Search for the cell housing the specified text and yield its (x, y) center coordinate. 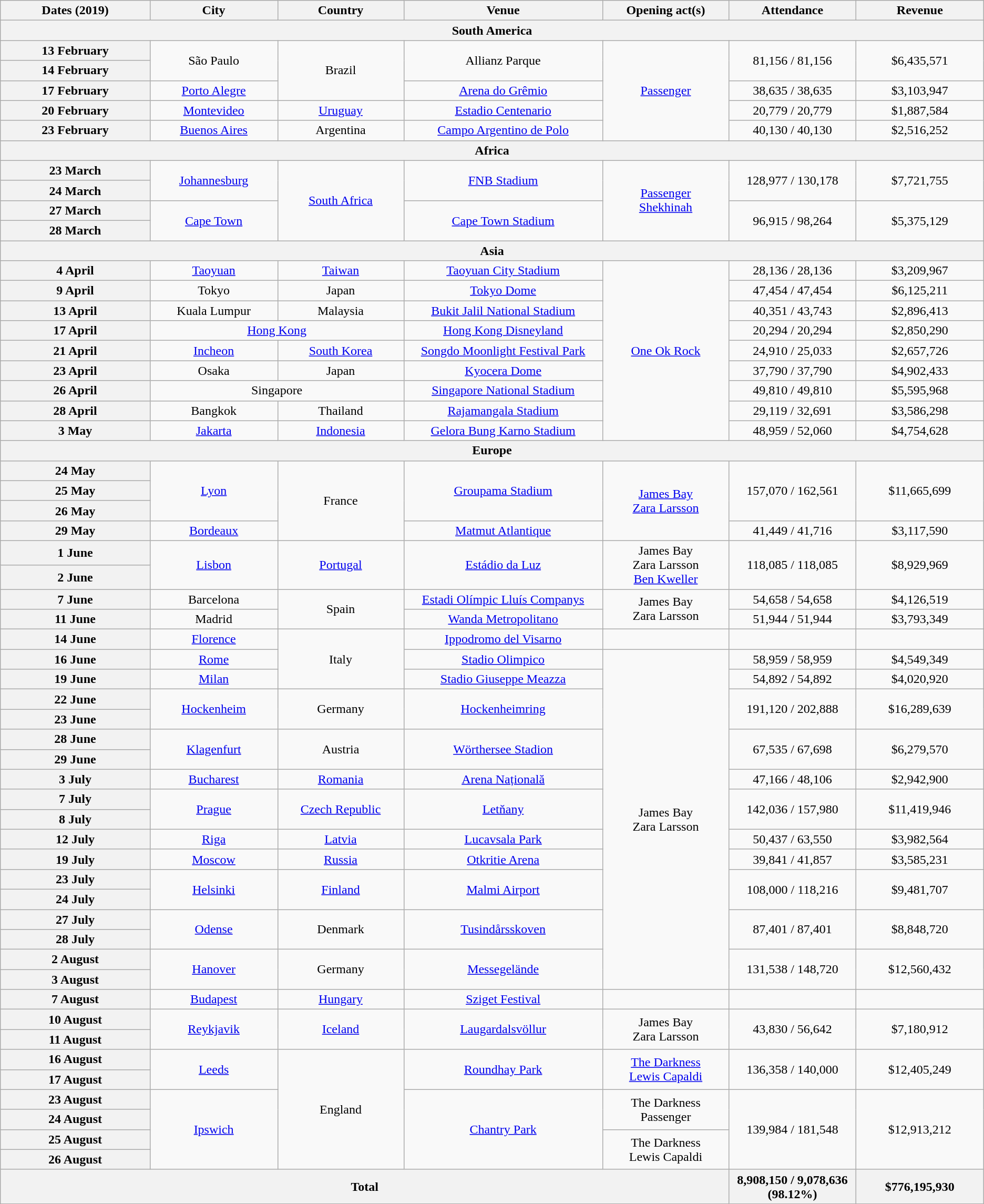
Malaysia (341, 311)
Latvia (341, 839)
191,120 / 202,888 (793, 709)
Groupama Stadium (503, 491)
14 February (75, 70)
24 July (75, 899)
26 May (75, 511)
128,977 / 130,178 (793, 180)
8 July (75, 819)
Chantry Park (503, 1129)
$3,103,947 (920, 90)
25 August (75, 1139)
23 June (75, 719)
Rajamangala Stadium (503, 411)
7 August (75, 999)
The DarknessPassenger (665, 1109)
Indonesia (341, 431)
Porto Alegre (213, 90)
Brazil (341, 70)
Reykjavik (213, 1029)
South Korea (341, 351)
3 July (75, 779)
$11,419,946 (920, 809)
$3,982,564 (920, 839)
Stadio Olimpico (503, 659)
$16,289,639 (920, 709)
Moscow (213, 859)
Budapest (213, 999)
Hungary (341, 999)
23 August (75, 1099)
Barcelona (213, 599)
13 February (75, 50)
$6,435,571 (920, 60)
Taoyuan City Stadium (503, 271)
Thailand (341, 411)
Malmi Airport (503, 889)
28 June (75, 739)
$3,209,967 (920, 271)
11 August (75, 1039)
Incheon (213, 351)
Passenger (665, 90)
24 March (75, 190)
40,130 / 40,130 (793, 130)
7 July (75, 799)
$8,929,969 (920, 565)
Total (365, 1186)
29 May (75, 530)
$3,586,298 (920, 411)
54,892 / 54,892 (793, 679)
Wörthersee Stadion (503, 749)
131,538 / 148,720 (793, 970)
38,635 / 38,635 (793, 90)
Letňany (503, 809)
$2,896,413 (920, 311)
2 June (75, 577)
Rome (213, 659)
Montevideo (213, 110)
29,119 / 32,691 (793, 411)
Messegelände (503, 970)
17 April (75, 331)
$12,560,432 (920, 970)
28 July (75, 940)
16 June (75, 659)
139,984 / 181,548 (793, 1129)
Bangkok (213, 411)
136,358 / 140,000 (793, 1069)
28 April (75, 411)
Sziget Festival (503, 999)
$776,195,930 (920, 1186)
$4,902,433 (920, 371)
Buenos Aires (213, 130)
Bucharest (213, 779)
England (341, 1109)
Africa (492, 150)
Arena Națională (503, 779)
Tokyo (213, 291)
Hockenheimring (503, 709)
Attendance (793, 11)
24,910 / 25,033 (793, 351)
Otkritie Arena (503, 859)
21 April (75, 351)
Taiwan (341, 271)
17 February (75, 90)
$12,405,249 (920, 1069)
Kyocera Dome (503, 371)
28 March (75, 230)
Gelora Bung Karno Stadium (503, 431)
50,437 / 63,550 (793, 839)
20,779 / 20,779 (793, 110)
$9,481,707 (920, 889)
29 June (75, 759)
$4,754,628 (920, 431)
Lyon (213, 491)
Arena do Grêmio (503, 90)
Riga (213, 839)
$3,117,590 (920, 530)
40,351 / 43,743 (793, 311)
23 March (75, 170)
Odense (213, 930)
Venue (503, 11)
23 February (75, 130)
$12,913,212 (920, 1129)
City (213, 11)
Tokyo Dome (503, 291)
27 March (75, 210)
Spain (341, 609)
Milan (213, 679)
Singapore (276, 391)
$6,279,570 (920, 749)
$5,595,968 (920, 391)
24 May (75, 471)
51,944 / 51,944 (793, 619)
Estadio Centenario (503, 110)
Helsinki (213, 889)
Country (341, 11)
19 June (75, 679)
São Paulo (213, 60)
3 May (75, 431)
13 April (75, 311)
37,790 / 37,790 (793, 371)
Hanover (213, 970)
81,156 / 81,156 (793, 60)
Jakarta (213, 431)
Russia (341, 859)
$4,549,349 (920, 659)
One Ok Rock (665, 351)
Argentina (341, 130)
96,915 / 98,264 (793, 220)
108,000 / 118,216 (793, 889)
Cape Town Stadium (503, 220)
$3,793,349 (920, 619)
Ipswich (213, 1129)
Singapore National Stadium (503, 391)
Lucavsala Park (503, 839)
47,166 / 48,106 (793, 779)
49,810 / 49,810 (793, 391)
Denmark (341, 930)
58,959 / 58,959 (793, 659)
2 August (75, 960)
Italy (341, 659)
Songdo Moonlight Festival Park (503, 351)
54,658 / 54,658 (793, 599)
$6,125,211 (920, 291)
Klagenfurt (213, 749)
Uruguay (341, 110)
1 June (75, 553)
$5,375,129 (920, 220)
$7,180,912 (920, 1029)
$2,942,900 (920, 779)
Prague (213, 809)
48,959 / 52,060 (793, 431)
8,908,150 / 9,078,636 (98.12%) (793, 1186)
Revenue (920, 11)
19 July (75, 859)
Cape Town (213, 220)
25 May (75, 491)
Laugardalsvöllur (503, 1029)
Leeds (213, 1069)
Campo Argentino de Polo (503, 130)
Iceland (341, 1029)
7 June (75, 599)
FNB Stadium (503, 180)
118,085 / 118,085 (793, 565)
$2,657,726 (920, 351)
PassengerShekhinah (665, 200)
Asia (492, 251)
Florence (213, 639)
$4,020,920 (920, 679)
67,535 / 67,698 (793, 749)
Tusindårsskoven (503, 930)
Kuala Lumpur (213, 311)
26 April (75, 391)
Opening act(s) (665, 11)
$8,848,720 (920, 930)
23 April (75, 371)
$2,516,252 (920, 130)
87,401 / 87,401 (793, 930)
Allianz Parque (503, 60)
Portugal (341, 565)
Romania (341, 779)
20,294 / 20,294 (793, 331)
$2,850,290 (920, 331)
11 June (75, 619)
Wanda Metropolitano (503, 619)
Bukit Jalil National Stadium (503, 311)
20 February (75, 110)
$7,721,755 (920, 180)
17 August (75, 1079)
Hong Kong Disneyland (503, 331)
Europe (492, 451)
Osaka (213, 371)
Madrid (213, 619)
28,136 / 28,136 (793, 271)
3 August (75, 979)
Estadi Olímpic Lluís Companys (503, 599)
9 April (75, 291)
France (341, 501)
24 August (75, 1119)
$1,887,584 (920, 110)
26 August (75, 1159)
$4,126,519 (920, 599)
47,454 / 47,454 (793, 291)
Roundhay Park (503, 1069)
41,449 / 41,716 (793, 530)
Bordeaux (213, 530)
$11,665,699 (920, 491)
South Africa (341, 200)
157,070 / 162,561 (793, 491)
James BayZara LarssonBen Kweller (665, 565)
14 June (75, 639)
4 April (75, 271)
142,036 / 157,980 (793, 809)
43,830 / 56,642 (793, 1029)
Czech Republic (341, 809)
Stadio Giuseppe Meazza (503, 679)
Ippodromo del Visarno (503, 639)
39,841 / 41,857 (793, 859)
Matmut Atlantique (503, 530)
Dates (2019) (75, 11)
16 August (75, 1059)
22 June (75, 699)
10 August (75, 1019)
Hong Kong (276, 331)
Johannesburg (213, 180)
27 July (75, 920)
Taoyuan (213, 271)
Estádio da Luz (503, 565)
12 July (75, 839)
Hockenheim (213, 709)
Austria (341, 749)
Lisbon (213, 565)
Finland (341, 889)
$3,585,231 (920, 859)
23 July (75, 879)
South America (492, 30)
